Capture the cell that displays the provided text and extract its [x, y] central coordinate. 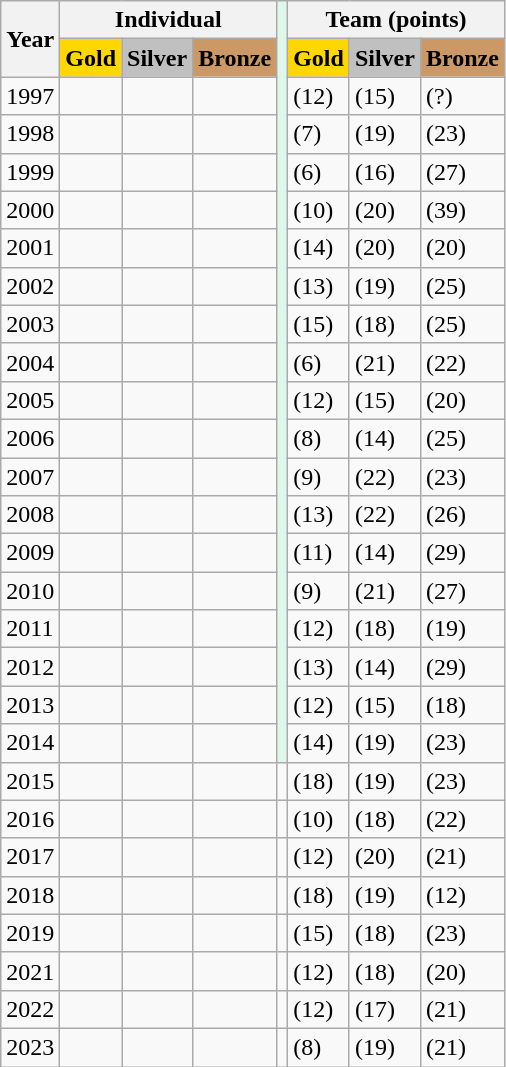
2016 [30, 819]
2014 [30, 743]
2018 [30, 895]
(16) [384, 172]
2006 [30, 438]
(?) [462, 96]
(26) [462, 515]
(39) [462, 210]
1997 [30, 96]
2023 [30, 1047]
2007 [30, 477]
2022 [30, 1009]
2021 [30, 971]
Year [30, 39]
2017 [30, 857]
2000 [30, 210]
2008 [30, 515]
2005 [30, 400]
2002 [30, 286]
1999 [30, 172]
Individual [168, 20]
(7) [319, 134]
1998 [30, 134]
2015 [30, 781]
(11) [319, 553]
2019 [30, 933]
2012 [30, 667]
(17) [384, 1009]
Team (points) [396, 20]
2009 [30, 553]
2013 [30, 705]
2001 [30, 248]
2004 [30, 362]
2003 [30, 324]
2010 [30, 591]
2011 [30, 629]
